Scan for the cell matching the given text and deliver its (x, y) coordinate at center. 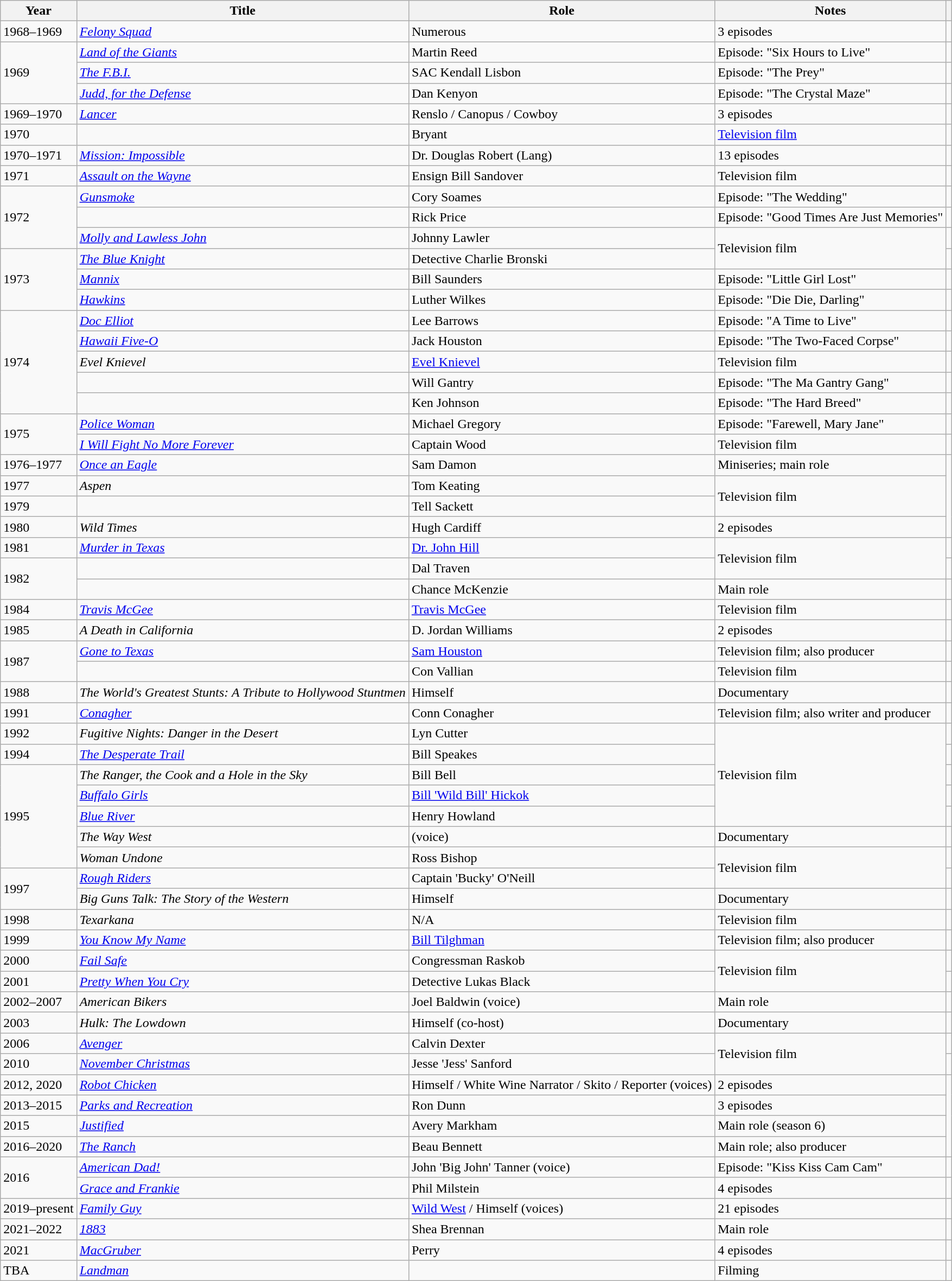
The Ranch (242, 1146)
1994 (39, 754)
1976–1977 (39, 465)
1995 (39, 816)
The Desperate Trail (242, 754)
Dan Kenyon (561, 93)
1982 (39, 578)
Episode: "Six Hours to Live" (830, 52)
1975 (39, 434)
1970 (39, 135)
1984 (39, 610)
John 'Big John' Tanner (voice) (561, 1167)
2013–2015 (39, 1105)
Conn Conagher (561, 713)
1883 (242, 1229)
You Know My Name (242, 940)
Captain 'Bucky' O'Neill (561, 878)
Detective Lukas Black (561, 982)
Lee Barrows (561, 321)
Sam Damon (561, 465)
Ron Dunn (561, 1105)
Jack Houston (561, 341)
Main role (season 6) (830, 1126)
N/A (561, 920)
Episode: "A Time to Live" (830, 321)
1992 (39, 734)
Ross Bishop (561, 857)
2015 (39, 1126)
Grace and Frankie (242, 1188)
2016 (39, 1177)
Mission: Impossible (242, 155)
1987 (39, 661)
American Bikers (242, 1002)
Ensign Bill Sandover (561, 176)
Main role; also producer (830, 1146)
Buffalo Girls (242, 795)
Tom Keating (561, 486)
Woman Undone (242, 857)
1969 (39, 73)
1973 (39, 279)
Pretty When You Cry (242, 982)
Big Guns Talk: The Story of the Western (242, 898)
Wild Times (242, 527)
Numerous (561, 31)
Perry (561, 1250)
1974 (39, 362)
Gone to Texas (242, 651)
Notes (830, 11)
2016–2020 (39, 1146)
Fugitive Nights: Danger in the Desert (242, 734)
Bill 'Wild Bill' Hickok (561, 795)
The Way West (242, 837)
Bill Tilghman (561, 940)
Dal Traven (561, 568)
Shea Brennan (561, 1229)
SAC Kendall Lisbon (561, 73)
Episode: "The Wedding" (830, 196)
Rough Riders (242, 878)
Episode: "Die Die, Darling" (830, 300)
Role (561, 11)
2000 (39, 961)
Judd, for the Defense (242, 93)
Episode: "The Crystal Maze" (830, 93)
Wild West / Himself (voices) (561, 1208)
1999 (39, 940)
Rick Price (561, 217)
Robot Chicken (242, 1085)
Molly and Lawless John (242, 238)
Episode: "Kiss Kiss Cam Cam" (830, 1167)
2021–2022 (39, 1229)
Filming (830, 1271)
1985 (39, 630)
Johnny Lawler (561, 238)
Once an Eagle (242, 465)
Joel Baldwin (voice) (561, 1002)
D. Jordan Williams (561, 630)
Hulk: The Lowdown (242, 1023)
The World's Greatest Stunts: A Tribute to Hollywood Stuntmen (242, 692)
Con Vallian (561, 672)
TBA (39, 1271)
1991 (39, 713)
Year (39, 11)
Michael Gregory (561, 424)
2006 (39, 1043)
Henry Howland (561, 816)
21 episodes (830, 1208)
1970–1971 (39, 155)
Episode: "The Prey" (830, 73)
(voice) (561, 837)
Landman (242, 1271)
Episode: "The Hard Breed" (830, 403)
Dr. Douglas Robert (Lang) (561, 155)
The Ranger, the Cook and a Hole in the Sky (242, 775)
1972 (39, 217)
Captain Wood (561, 444)
I Will Fight No More Forever (242, 444)
Aspen (242, 486)
Cory Soames (561, 196)
Himself / White Wine Narrator / Skito / Reporter (voices) (561, 1085)
2010 (39, 1064)
Sam Houston (561, 651)
Jesse 'Jess' Sanford (561, 1064)
1968–1969 (39, 31)
Tell Sackett (561, 506)
Congressman Raskob (561, 961)
Television film; also writer and producer (830, 713)
Luther Wilkes (561, 300)
The F.B.I. (242, 73)
Texarkana (242, 920)
Avenger (242, 1043)
2002–2007 (39, 1002)
Police Woman (242, 424)
Title (242, 11)
1988 (39, 692)
Episode: "Little Girl Lost" (830, 279)
1969–1970 (39, 114)
Bill Saunders (561, 279)
Detective Charlie Bronski (561, 259)
13 episodes (830, 155)
Lyn Cutter (561, 734)
Martin Reed (561, 52)
Gunsmoke (242, 196)
1997 (39, 888)
Felony Squad (242, 31)
Assault on the Wayne (242, 176)
Parks and Recreation (242, 1105)
Conagher (242, 713)
Will Gantry (561, 383)
Episode: "The Two-Faced Corpse" (830, 341)
1971 (39, 176)
Dr. John Hill (561, 547)
1979 (39, 506)
Beau Bennett (561, 1146)
American Dad! (242, 1167)
2019–present (39, 1208)
Ken Johnson (561, 403)
1980 (39, 527)
Family Guy (242, 1208)
Episode: "Good Times Are Just Memories" (830, 217)
Phil Milstein (561, 1188)
Hawaii Five-O (242, 341)
Hugh Cardiff (561, 527)
Episode: "The Ma Gantry Gang" (830, 383)
Blue River (242, 816)
Justified (242, 1126)
Himself (co-host) (561, 1023)
1998 (39, 920)
Murder in Texas (242, 547)
Bill Speakes (561, 754)
Avery Markham (561, 1126)
Renslo / Canopus / Cowboy (561, 114)
Hawkins (242, 300)
2003 (39, 1023)
2021 (39, 1250)
November Christmas (242, 1064)
2012, 2020 (39, 1085)
1981 (39, 547)
Mannix (242, 279)
A Death in California (242, 630)
Land of the Giants (242, 52)
2001 (39, 982)
Calvin Dexter (561, 1043)
Fail Safe (242, 961)
The Blue Knight (242, 259)
Lancer (242, 114)
Doc Elliot (242, 321)
Bill Bell (561, 775)
Bryant (561, 135)
Episode: "Farewell, Mary Jane" (830, 424)
MacGruber (242, 1250)
Chance McKenzie (561, 589)
1977 (39, 486)
Miniseries; main role (830, 465)
